Detect which cell encompasses the target text, then output its [x, y] center coordinate. 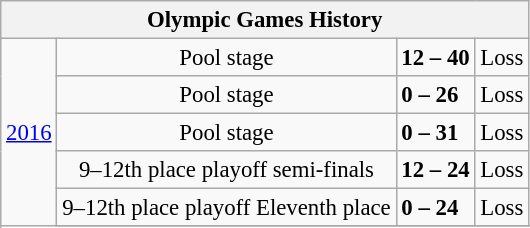
12 – 24 [436, 170]
0 – 31 [436, 133]
9–12th place playoff Eleventh place [226, 208]
0 – 26 [436, 95]
0 – 24 [436, 208]
12 – 40 [436, 58]
9–12th place playoff semi-finals [226, 170]
2016 [29, 133]
Olympic Games History [265, 20]
